Search for the cell housing the specified text and yield its [x, y] center coordinate. 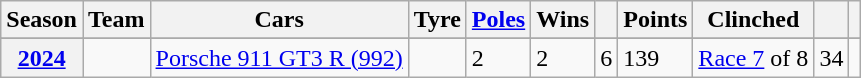
Team [116, 20]
Porsche 911 GT3 R (992) [279, 58]
139 [656, 58]
Poles [498, 20]
Points [656, 20]
2024 [42, 58]
34 [832, 58]
Tyre [437, 20]
Race 7 of 8 [754, 58]
Cars [279, 20]
6 [606, 58]
Wins [563, 20]
Clinched [754, 20]
Season [42, 20]
